Identify which cell holds the provided text, then report its (X, Y) central coordinate. 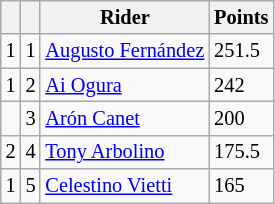
5 (31, 186)
4 (31, 152)
Rider (124, 17)
Augusto Fernández (124, 51)
Tony Arbolino (124, 152)
Arón Canet (124, 118)
242 (241, 85)
Points (241, 17)
200 (241, 118)
175.5 (241, 152)
251.5 (241, 51)
Ai Ogura (124, 85)
3 (31, 118)
165 (241, 186)
Celestino Vietti (124, 186)
